Capture the cell that displays the provided text and extract its (x, y) central coordinate. 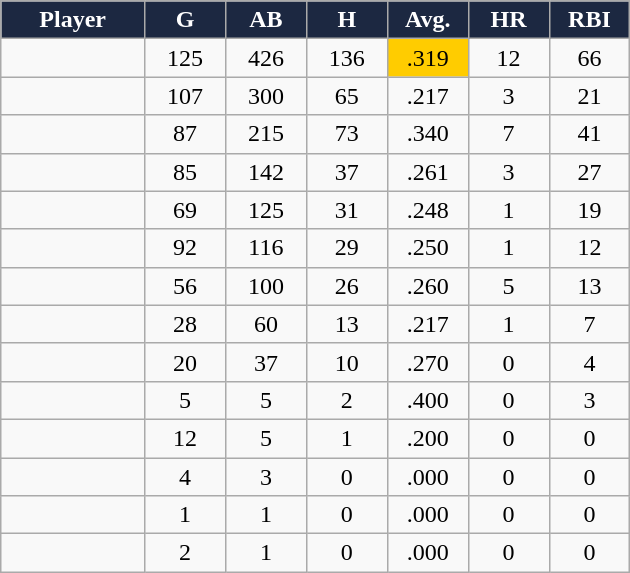
215 (266, 134)
65 (346, 96)
G (186, 20)
136 (346, 58)
27 (590, 172)
300 (266, 96)
RBI (590, 20)
21 (590, 96)
.270 (428, 362)
85 (186, 172)
29 (346, 248)
116 (266, 248)
AB (266, 20)
100 (266, 286)
HR (508, 20)
69 (186, 210)
92 (186, 248)
56 (186, 286)
19 (590, 210)
41 (590, 134)
87 (186, 134)
.319 (428, 58)
10 (346, 362)
.261 (428, 172)
Player (73, 20)
.400 (428, 400)
28 (186, 324)
.200 (428, 438)
60 (266, 324)
26 (346, 286)
73 (346, 134)
.340 (428, 134)
.248 (428, 210)
66 (590, 58)
.250 (428, 248)
107 (186, 96)
Avg. (428, 20)
.260 (428, 286)
20 (186, 362)
426 (266, 58)
31 (346, 210)
142 (266, 172)
H (346, 20)
